Find where the given text appears and provide that cell's center as (X, Y) coordinate. 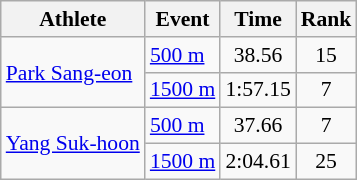
1:57.15 (258, 90)
Athlete (73, 19)
Yang Suk-hoon (73, 144)
25 (326, 162)
Event (182, 19)
Park Sang-eon (73, 72)
Rank (326, 19)
37.66 (258, 126)
2:04.61 (258, 162)
Time (258, 19)
38.56 (258, 55)
15 (326, 55)
